Pinpoint the cell where the given text exists, returning its (x, y) midpoint coordinate. 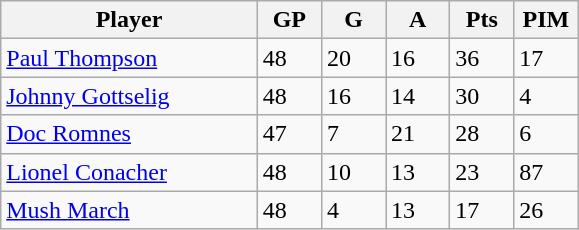
A (418, 20)
6 (546, 134)
20 (353, 58)
36 (482, 58)
Player (130, 20)
23 (482, 172)
Pts (482, 20)
26 (546, 210)
Paul Thompson (130, 58)
14 (418, 96)
21 (418, 134)
Doc Romnes (130, 134)
Johnny Gottselig (130, 96)
28 (482, 134)
7 (353, 134)
PIM (546, 20)
30 (482, 96)
10 (353, 172)
87 (546, 172)
Mush March (130, 210)
GP (289, 20)
G (353, 20)
47 (289, 134)
Lionel Conacher (130, 172)
